Pinpoint the cell where the given text exists, returning its [x, y] midpoint coordinate. 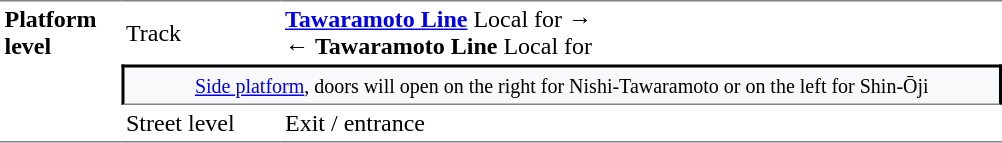
Platform level [61, 52]
Tawaramoto Line Local for →← Tawaramoto Line Local for [641, 32]
Side platform, doors will open on the right for Nishi-Tawaramoto or on the left for Shin-Ōji [562, 84]
Street level [202, 124]
Track [202, 32]
Exit / entrance [641, 124]
